Identify which cell holds the provided text, then report its (X, Y) central coordinate. 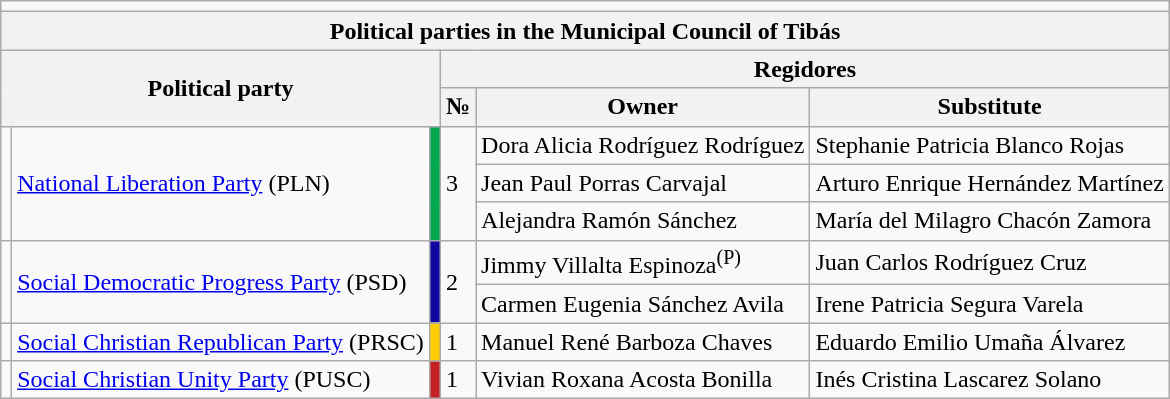
Inés Cristina Lascarez Solano (990, 380)
Irene Patricia Segura Varela (990, 304)
Political parties in the Municipal Council of Tibás (586, 31)
Arturo Enrique Hernández Martínez (990, 183)
Social Christian Unity Party (PUSC) (221, 380)
Eduardo Emilio Umaña Álvarez (990, 342)
Jean Paul Porras Carvajal (643, 183)
3 (458, 183)
Carmen Eugenia Sánchez Avila (643, 304)
Stephanie Patricia Blanco Rojas (990, 145)
Regidores (804, 69)
Substitute (990, 107)
Owner (643, 107)
Social Christian Republican Party (PRSC) (221, 342)
Political party (221, 88)
Alejandra Ramón Sánchez (643, 221)
National Liberation Party (PLN) (221, 183)
Juan Carlos Rodríguez Cruz (990, 262)
Vivian Roxana Acosta Bonilla (643, 380)
María del Milagro Chacón Zamora (990, 221)
Social Democratic Progress Party (PSD) (221, 282)
№ (458, 107)
Jimmy Villalta Espinoza(P) (643, 262)
Dora Alicia Rodríguez Rodríguez (643, 145)
Manuel René Barboza Chaves (643, 342)
2 (458, 282)
